Provide the [x, y] coordinate of the cell's center where the given text is located.  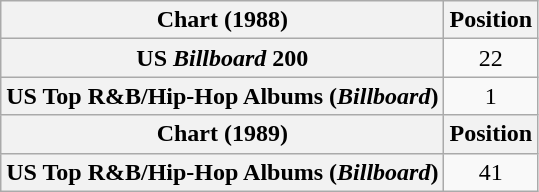
US Billboard 200 [222, 58]
Chart (1989) [222, 134]
41 [491, 172]
Chart (1988) [222, 20]
22 [491, 58]
1 [491, 96]
